For the text-containing cell, return its midpoint in [X, Y] coordinate format. 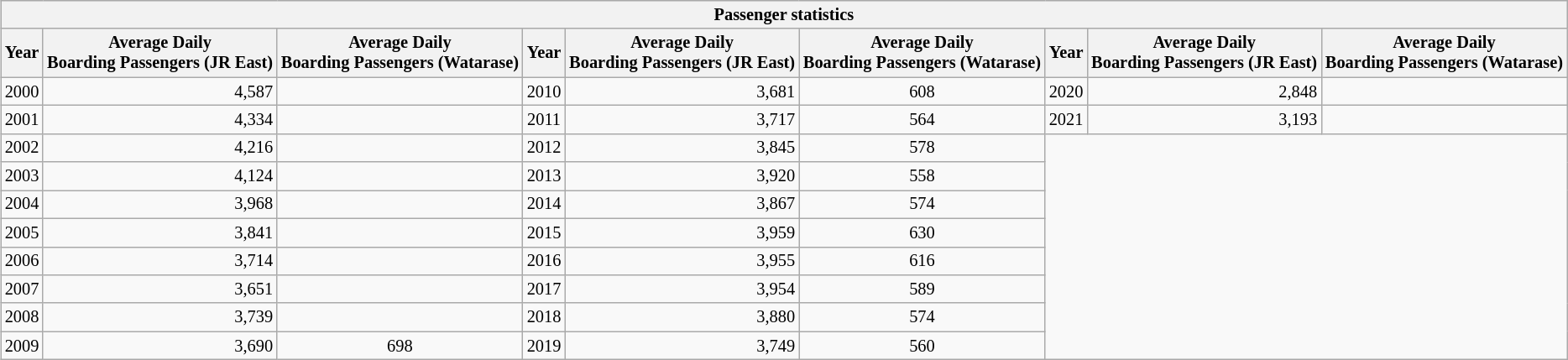
2017 [544, 289]
Passenger statistics [784, 14]
630 [922, 232]
2004 [22, 204]
3,867 [682, 204]
4,124 [159, 176]
2001 [22, 119]
4,216 [159, 148]
3,968 [159, 204]
3,954 [682, 289]
2006 [22, 261]
3,959 [682, 232]
589 [922, 289]
3,717 [682, 119]
3,651 [159, 289]
698 [400, 346]
560 [922, 346]
2012 [544, 148]
2013 [544, 176]
3,841 [159, 232]
2010 [544, 91]
578 [922, 148]
2016 [544, 261]
2015 [544, 232]
2005 [22, 232]
608 [922, 91]
2003 [22, 176]
2019 [544, 346]
2011 [544, 119]
2021 [1066, 119]
3,690 [159, 346]
3,880 [682, 317]
3,749 [682, 346]
3,739 [159, 317]
3,714 [159, 261]
4,587 [159, 91]
2009 [22, 346]
3,193 [1204, 119]
3,920 [682, 176]
558 [922, 176]
564 [922, 119]
3,681 [682, 91]
2008 [22, 317]
2002 [22, 148]
2007 [22, 289]
616 [922, 261]
4,334 [159, 119]
2018 [544, 317]
2020 [1066, 91]
2000 [22, 91]
2,848 [1204, 91]
3,955 [682, 261]
3,845 [682, 148]
2014 [544, 204]
